Detect which cell encompasses the target text, then output its (x, y) center coordinate. 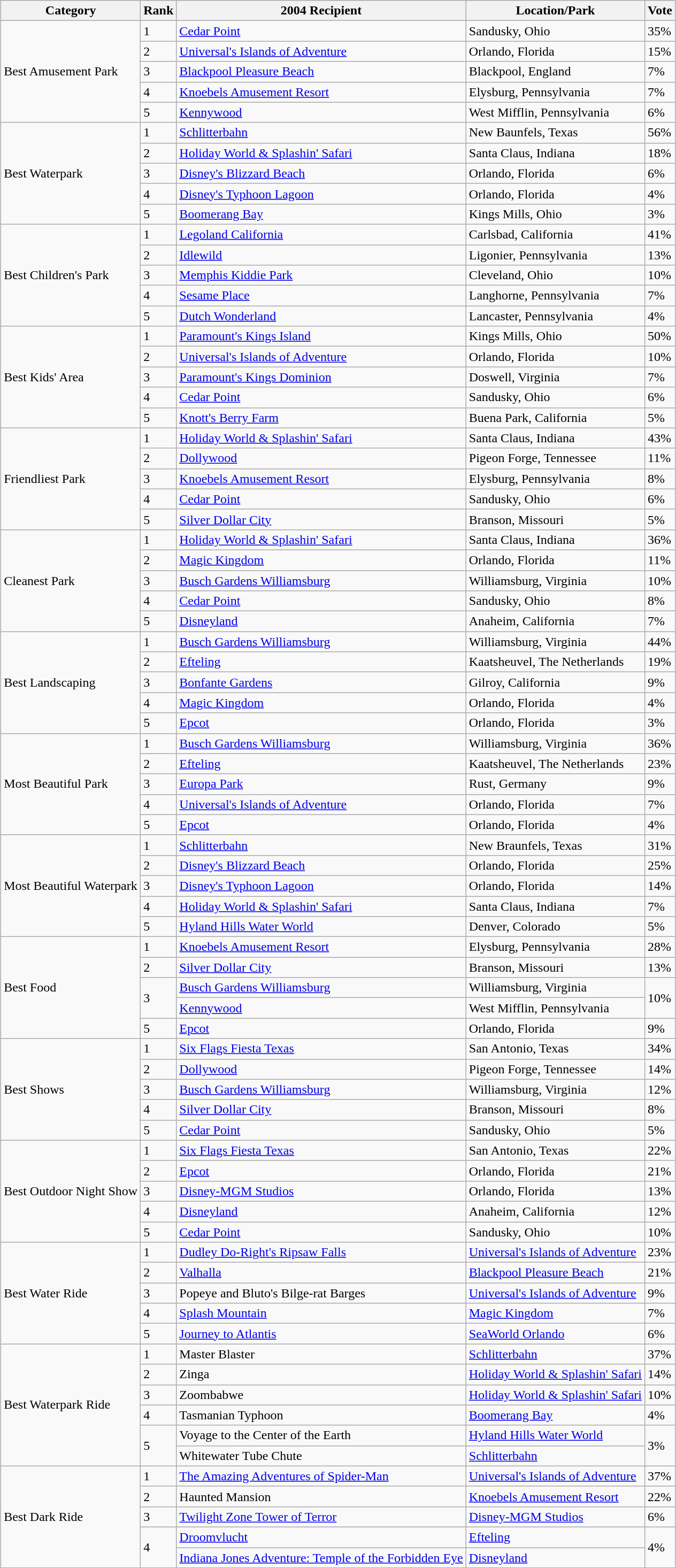
Best Kids' Area (71, 377)
35% (660, 31)
Blackpool, England (555, 72)
Popeye and Bluto's Bilge-rat Barges (321, 1293)
Location/Park (555, 11)
Ligonier, Pennsylvania (555, 255)
Best Amusement Park (71, 72)
Tasmanian Typhoon (321, 1415)
Twilight Zone Tower of Terror (321, 1517)
Memphis Kiddie Park (321, 275)
Vote (660, 11)
Best Waterpark Ride (71, 1405)
Dudley Do-Right's Ripsaw Falls (321, 1252)
Voyage to the Center of the Earth (321, 1435)
41% (660, 234)
Droomvlucht (321, 1537)
Rank (158, 11)
50% (660, 336)
Dutch Wonderland (321, 316)
Master Blaster (321, 1354)
Cleanest Park (71, 580)
Zoombabwe (321, 1395)
43% (660, 438)
Sesame Place (321, 296)
Whitewater Tube Chute (321, 1456)
Valhalla (321, 1273)
Best Shows (71, 1089)
Paramount's Kings Island (321, 336)
Best Food (71, 988)
The Amazing Adventures of Spider-Man (321, 1476)
Denver, Colorado (555, 927)
Idlewild (321, 255)
Best Children's Park (71, 275)
19% (660, 662)
Indiana Jones Adventure: Temple of the Forbidden Eye (321, 1558)
Best Waterpark (71, 173)
Most Beautiful Waterpark (71, 886)
2004 Recipient (321, 11)
New Baunfels, Texas (555, 133)
Buena Park, California (555, 418)
Gilroy, California (555, 682)
18% (660, 153)
Best Water Ride (71, 1293)
Haunted Mansion (321, 1496)
SeaWorld Orlando (555, 1334)
Friendliest Park (71, 479)
Doswell, Virginia (555, 377)
Cleveland, Ohio (555, 275)
56% (660, 133)
Europa Park (321, 784)
New Braunfels, Texas (555, 845)
31% (660, 845)
Most Beautiful Park (71, 784)
Langhorne, Pennsylvania (555, 296)
34% (660, 1049)
Paramount's Kings Dominion (321, 377)
Rust, Germany (555, 784)
28% (660, 947)
Knott's Berry Farm (321, 418)
44% (660, 642)
25% (660, 865)
Carlsbad, California (555, 234)
Best Dark Ride (71, 1517)
Category (71, 11)
15% (660, 51)
Lancaster, Pennsylvania (555, 316)
Journey to Atlantis (321, 1334)
Zinga (321, 1374)
Bonfante Gardens (321, 682)
Best Landscaping (71, 682)
Splash Mountain (321, 1313)
Best Outdoor Night Show (71, 1191)
Legoland California (321, 234)
